Output the (x, y) coordinate of the center of the cell containing the given text.  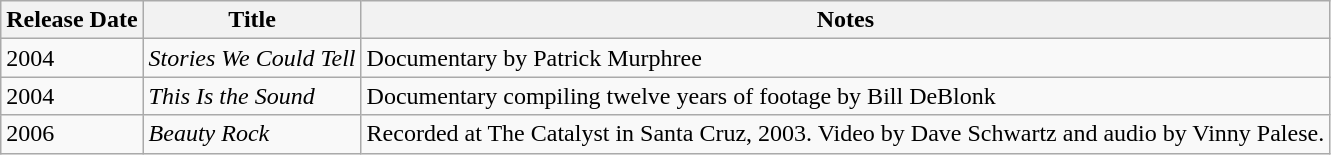
Documentary by Patrick Murphree (846, 58)
2006 (72, 134)
Documentary compiling twelve years of footage by Bill DeBlonk (846, 96)
Recorded at The Catalyst in Santa Cruz, 2003. Video by Dave Schwartz and audio by Vinny Palese. (846, 134)
Stories We Could Tell (252, 58)
Notes (846, 20)
Beauty Rock (252, 134)
Release Date (72, 20)
This Is the Sound (252, 96)
Title (252, 20)
